Determine the (x, y) coordinate at the center of the cell enclosing the given text.  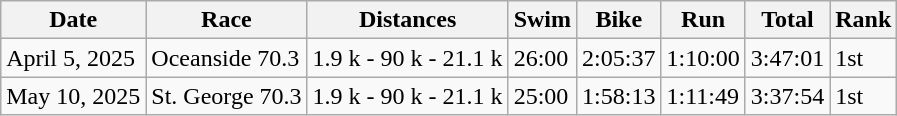
Race (226, 20)
April 5, 2025 (74, 58)
Oceanside 70.3 (226, 58)
St. George 70.3 (226, 96)
Swim (542, 20)
Distances (408, 20)
Rank (864, 20)
25:00 (542, 96)
Date (74, 20)
1:11:49 (703, 96)
Total (787, 20)
Run (703, 20)
26:00 (542, 58)
Bike (619, 20)
2:05:37 (619, 58)
1:58:13 (619, 96)
3:37:54 (787, 96)
1:10:00 (703, 58)
3:47:01 (787, 58)
May 10, 2025 (74, 96)
